Return the (x, y) coordinate for the center point of the cell that contains the specified text.  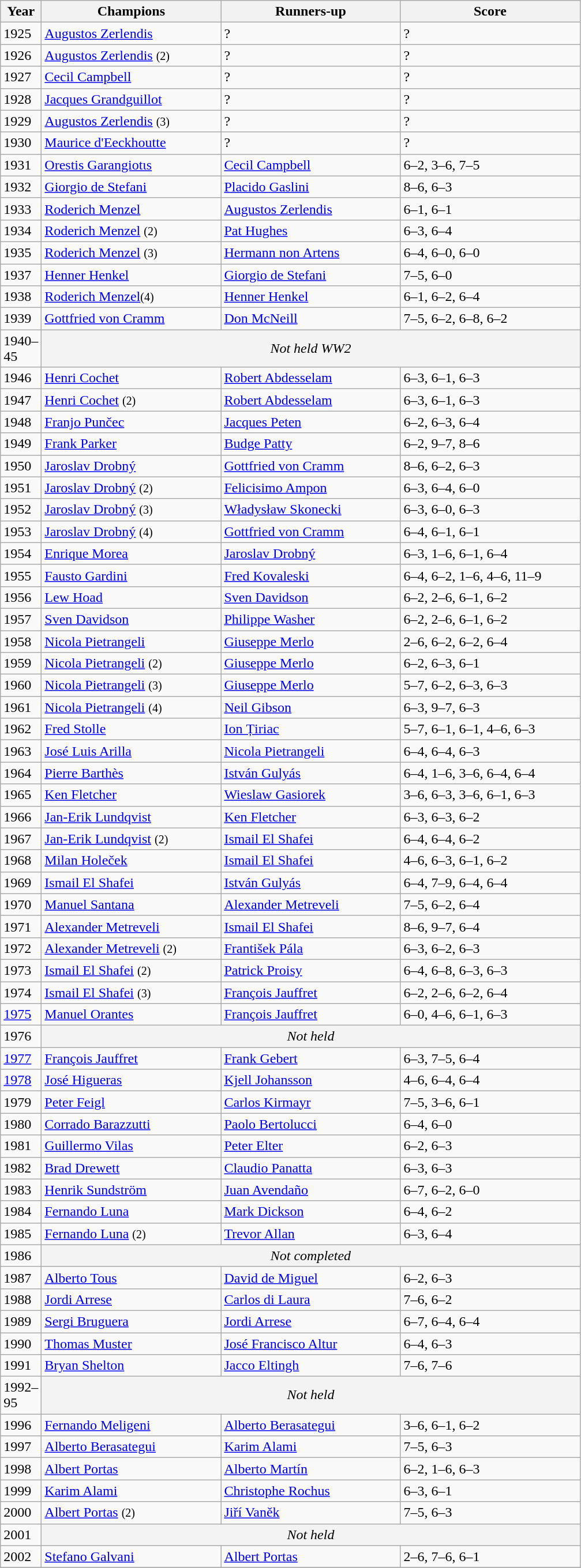
Mark Dickson (310, 1212)
2–6, 6–2, 6–2, 6–4 (490, 642)
6–4, 7–9, 6–4, 6–4 (490, 883)
1965 (21, 795)
7–6, 6–2 (490, 1299)
7–5, 6–2, 6–8, 6–2 (490, 319)
Fernando Luna (132, 1212)
Peter Feigl (132, 1102)
Jacco Eltingh (310, 1366)
Jiří Vaněk (310, 1513)
Frank Parker (132, 444)
Pat Hughes (310, 231)
Wieslaw Gasiorek (310, 795)
Jacques Grandguillot (132, 99)
1969 (21, 883)
6–4, 6–4, 6–2 (490, 839)
1996 (21, 1425)
Year (21, 12)
Fausto Gardini (132, 575)
Philippe Washer (310, 619)
Christophe Rochus (310, 1491)
Juan Avendaño (310, 1190)
6–4, 6–2 (490, 1212)
José Francisco Altur (310, 1344)
1970 (21, 904)
6–0, 4–6, 6–1, 6–3 (490, 1015)
6–7, 6–4, 6–4 (490, 1321)
1990 (21, 1344)
Jaroslav Drobný (4) (132, 532)
Sergi Bruguera (132, 1321)
Fred Stolle (132, 729)
Jacques Peten (310, 422)
3–6, 6–1, 6–2 (490, 1425)
6–2, 9–7, 8–6 (490, 444)
Corrado Barazzutti (132, 1124)
1985 (21, 1234)
2–6, 7–6, 6–1 (490, 1556)
Maurice d'Eeckhoutte (132, 143)
2002 (21, 1556)
1982 (21, 1168)
Kjell Johansson (310, 1080)
1983 (21, 1190)
Runners-up (310, 12)
Albert Portas (2) (132, 1513)
Brad Drewett (132, 1168)
Jan-Erik Lundqvist (132, 817)
Fernando Luna (2) (132, 1234)
David de Miguel (310, 1277)
1932 (21, 187)
1997 (21, 1447)
1976 (21, 1036)
Peter Elter (310, 1146)
1949 (21, 444)
Lew Hoad (132, 597)
1998 (21, 1469)
1938 (21, 297)
6–2, 2–6, 6–2, 6–4 (490, 992)
Pierre Barthès (132, 773)
Władysław Skonecki (310, 510)
Claudio Panatta (310, 1168)
Roderich Menzel (3) (132, 252)
Hermann non Artens (310, 252)
Alexander Metreveli (2) (132, 948)
6–3, 6–0, 6–3 (490, 510)
Carlos Kirmayr (310, 1102)
Carlos di Laura (310, 1299)
Not completed (310, 1256)
1973 (21, 970)
1980 (21, 1124)
4–6, 6–3, 6–1, 6–2 (490, 861)
1947 (21, 400)
6–7, 6–2, 6–0 (490, 1190)
Manuel Santana (132, 904)
Not held WW2 (310, 348)
6–2, 3–6, 7–5 (490, 165)
Neil Gibson (310, 707)
Roderich Menzel (2) (132, 231)
Fred Kovaleski (310, 575)
6–4, 6–1, 6–1 (490, 532)
Nicola Pietrangeli (4) (132, 707)
1968 (21, 861)
6–3, 7–5, 6–4 (490, 1058)
6–3, 6–2, 6–3 (490, 948)
1989 (21, 1321)
1946 (21, 378)
1956 (21, 597)
Roderich Menzel(4) (132, 297)
Stefano Galvani (132, 1556)
Patrick Proisy (310, 970)
6–4, 6–2, 1–6, 4–6, 11–9 (490, 575)
Manuel Orantes (132, 1015)
Ion Țiriac (310, 729)
1958 (21, 642)
1962 (21, 729)
6–4, 6–3 (490, 1344)
3–6, 6–3, 3–6, 6–1, 6–3 (490, 795)
Jaroslav Drobný (3) (132, 510)
Enrique Morea (132, 553)
Jaroslav Drobný (2) (132, 488)
1971 (21, 926)
6–3, 6–3 (490, 1168)
František Pála (310, 948)
Henri Cochet (132, 378)
1950 (21, 466)
Orestis Garangiotιs (132, 165)
Franjo Punčec (132, 422)
1987 (21, 1277)
1986 (21, 1256)
6–2, 6–3, 6–4 (490, 422)
Champions (132, 12)
1935 (21, 252)
1974 (21, 992)
Alberto Martín (310, 1469)
6–4, 6–0, 6–0 (490, 252)
7–5, 3–6, 6–1 (490, 1102)
5–7, 6–2, 6–3, 6–3 (490, 685)
Roderich Menzel (132, 209)
1967 (21, 839)
1954 (21, 553)
Henrik Sundström (132, 1190)
Budge Patty (310, 444)
Ismail El Shafei (2) (132, 970)
1925 (21, 33)
6–3, 6–3, 6–2 (490, 817)
Henri Cochet (2) (132, 400)
6–1, 6–2, 6–4 (490, 297)
1929 (21, 121)
6–3, 6–4, 6–0 (490, 488)
1961 (21, 707)
7–5, 6–2, 6–4 (490, 904)
1977 (21, 1058)
6–4, 6–4, 6–3 (490, 751)
1975 (21, 1015)
4–6, 6–4, 6–4 (490, 1080)
1981 (21, 1146)
Alberto Tous (132, 1277)
Ismail El Shafei (3) (132, 992)
6–4, 1–6, 3–6, 6–4, 6–4 (490, 773)
1984 (21, 1212)
Nicola Pietrangeli (2) (132, 664)
Bryan Shelton (132, 1366)
1933 (21, 209)
6–2, 6–3, 6–1 (490, 664)
1931 (21, 165)
1928 (21, 99)
8–6, 6–2, 6–3 (490, 466)
1959 (21, 664)
1988 (21, 1299)
1978 (21, 1080)
1951 (21, 488)
6–4, 6–0 (490, 1124)
7–6, 7–6 (490, 1366)
1991 (21, 1366)
1948 (21, 422)
5–7, 6–1, 6–1, 4–6, 6–3 (490, 729)
1952 (21, 510)
Thomas Muster (132, 1344)
Felicisimo Ampon (310, 488)
1953 (21, 532)
1934 (21, 231)
Score (490, 12)
1939 (21, 319)
6–4, 6–8, 6–3, 6–3 (490, 970)
1960 (21, 685)
Augustos Zerlendis (3) (132, 121)
Paolo Bertolucci (310, 1124)
1926 (21, 55)
7–5, 6–0 (490, 275)
6–3, 1–6, 6–1, 6–4 (490, 553)
1957 (21, 619)
1940–45 (21, 348)
Frank Gebert (310, 1058)
Jan-Erik Lundqvist (2) (132, 839)
1963 (21, 751)
6–1, 6–1 (490, 209)
8–6, 6–3 (490, 187)
Fernando Meligeni (132, 1425)
1964 (21, 773)
Nicola Pietrangeli (3) (132, 685)
1972 (21, 948)
José Luis Arilla (132, 751)
Augustos Zerlendis (2) (132, 55)
1999 (21, 1491)
8–6, 9–7, 6–4 (490, 926)
1927 (21, 77)
Trevor Allan (310, 1234)
6–3, 6–1 (490, 1491)
Don McNeill (310, 319)
1955 (21, 575)
1979 (21, 1102)
Placido Gaslini (310, 187)
1992–95 (21, 1395)
Guillermo Vilas (132, 1146)
1930 (21, 143)
6–2, 1–6, 6–3 (490, 1469)
1966 (21, 817)
1937 (21, 275)
6–3, 9–7, 6–3 (490, 707)
Milan Holeček (132, 861)
José Higueras (132, 1080)
2001 (21, 1535)
2000 (21, 1513)
